Return the (x, y) coordinate for the center point of the cell that contains the specified text.  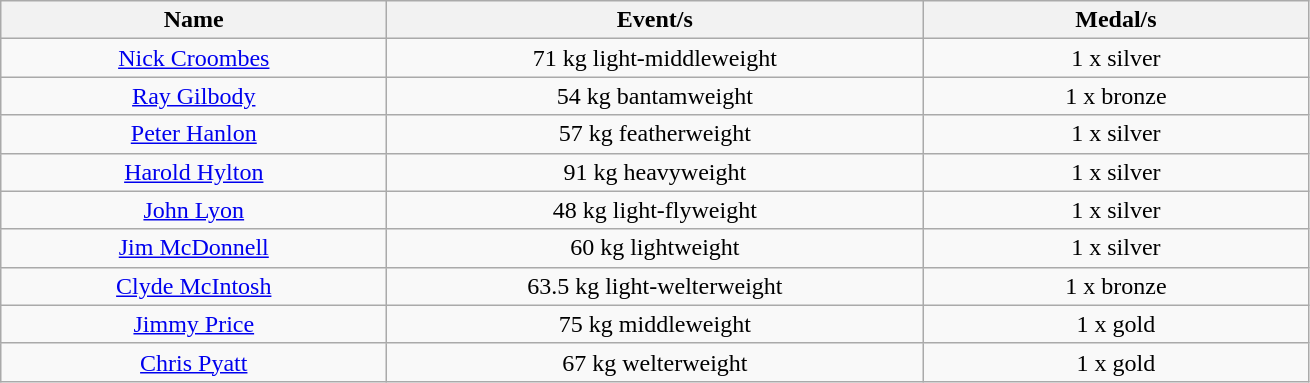
63.5 kg light-welterweight (655, 286)
Clyde McIntosh (194, 286)
Event/s (655, 20)
71 kg light-middleweight (655, 58)
John Lyon (194, 210)
57 kg featherweight (655, 134)
Jim McDonnell (194, 248)
48 kg light-flyweight (655, 210)
Medal/s (1116, 20)
60 kg lightweight (655, 248)
Nick Croombes (194, 58)
Jimmy Price (194, 324)
Harold Hylton (194, 172)
67 kg welterweight (655, 362)
Chris Pyatt (194, 362)
Ray Gilbody (194, 96)
75 kg middleweight (655, 324)
91 kg heavyweight (655, 172)
Name (194, 20)
54 kg bantamweight (655, 96)
Peter Hanlon (194, 134)
